For the text-containing cell, return its midpoint in [x, y] coordinate format. 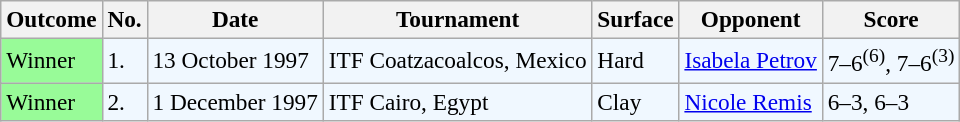
Outcome [52, 19]
Clay [636, 101]
Opponent [750, 19]
1 December 1997 [235, 101]
6–3, 6–3 [890, 101]
1. [124, 60]
13 October 1997 [235, 60]
7–6(6), 7–6(3) [890, 60]
2. [124, 101]
ITF Coatzacoalcos, Mexico [458, 60]
No. [124, 19]
Hard [636, 60]
Isabela Petrov [750, 60]
Score [890, 19]
Date [235, 19]
Nicole Remis [750, 101]
Surface [636, 19]
ITF Cairo, Egypt [458, 101]
Tournament [458, 19]
